Find where the given text appears and provide that cell's center as (x, y) coordinate. 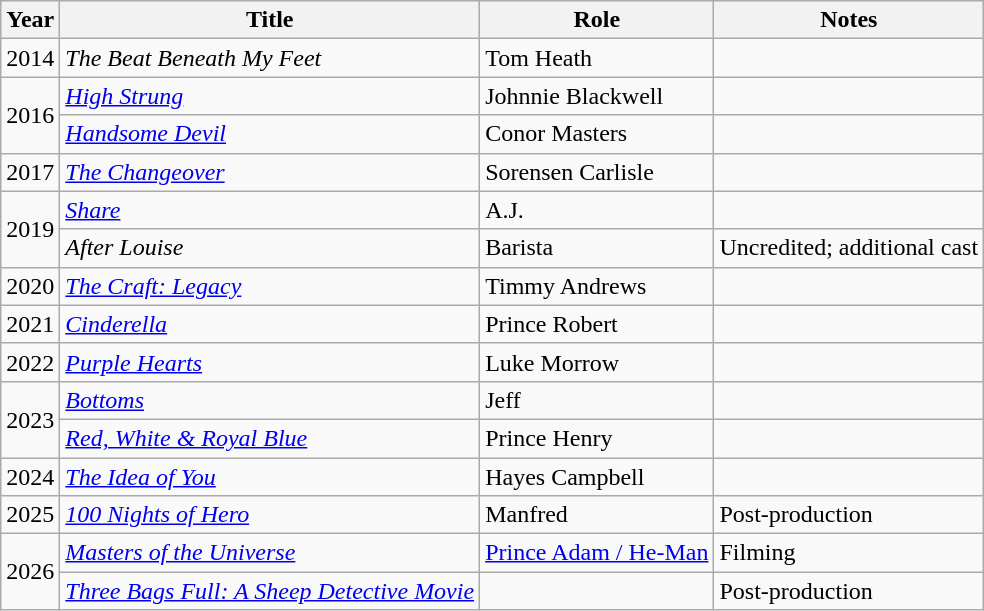
2022 (30, 362)
Bottoms (270, 400)
Timmy Andrews (597, 286)
Red, White & Royal Blue (270, 438)
2026 (30, 572)
The Changeover (270, 172)
Three Bags Full: A Sheep Detective Movie (270, 591)
Luke Morrow (597, 362)
Prince Henry (597, 438)
Sorensen Carlisle (597, 172)
2025 (30, 515)
The Craft: Legacy (270, 286)
Prince Robert (597, 324)
2023 (30, 419)
After Louise (270, 248)
Barista (597, 248)
Jeff (597, 400)
2016 (30, 115)
2024 (30, 477)
Manfred (597, 515)
Conor Masters (597, 134)
Tom Heath (597, 58)
2021 (30, 324)
Share (270, 210)
Year (30, 20)
Handsome Devil (270, 134)
Cinderella (270, 324)
The Idea of You (270, 477)
Role (597, 20)
2019 (30, 229)
High Strung (270, 96)
Hayes Campbell (597, 477)
Masters of the Universe (270, 553)
Title (270, 20)
100 Nights of Hero (270, 515)
Notes (849, 20)
Johnnie Blackwell (597, 96)
Prince Adam / He-Man (597, 553)
A.J. (597, 210)
Uncredited; additional cast (849, 248)
2014 (30, 58)
2020 (30, 286)
Purple Hearts (270, 362)
Filming (849, 553)
The Beat Beneath My Feet (270, 58)
2017 (30, 172)
